Scan for the cell matching the given text and deliver its (X, Y) coordinate at center. 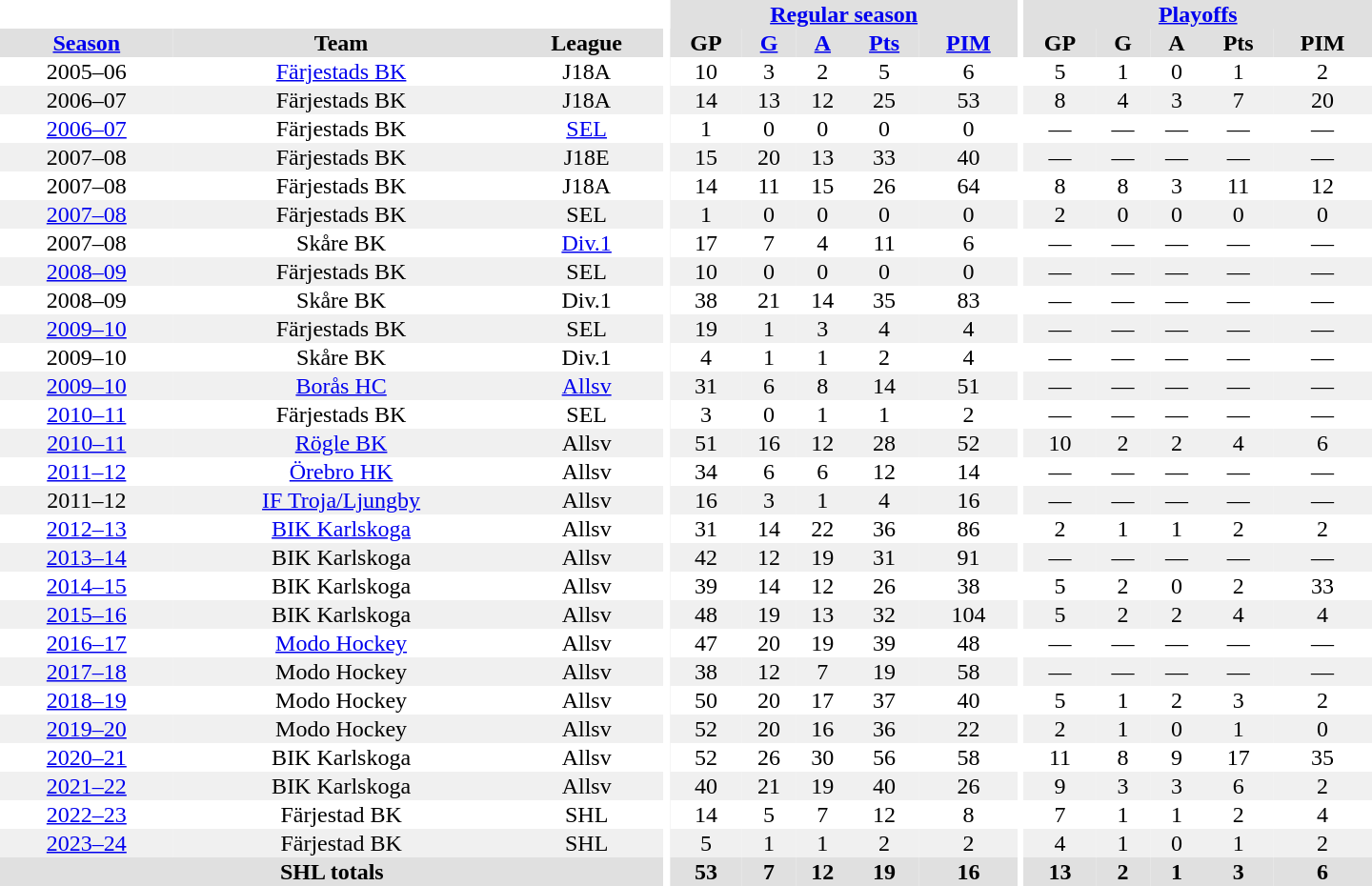
2016–17 (87, 643)
34 (706, 472)
Regular season (844, 14)
J18E (587, 157)
37 (884, 700)
2019–20 (87, 729)
42 (706, 557)
2022–23 (87, 815)
SHL totals (332, 872)
2021–22 (87, 786)
Season (87, 43)
IF Troja/Ljungby (341, 500)
30 (822, 757)
64 (969, 186)
47 (706, 643)
25 (884, 100)
2005–06 (87, 71)
Playoffs (1199, 14)
2012–13 (87, 529)
2017–18 (87, 672)
50 (706, 700)
2023–24 (87, 843)
2018–19 (87, 700)
83 (969, 300)
86 (969, 529)
2013–14 (87, 557)
2014–15 (87, 586)
32 (884, 614)
Team (341, 43)
League (587, 43)
2020–21 (87, 757)
91 (969, 557)
Rögle BK (341, 443)
28 (884, 443)
56 (884, 757)
104 (969, 614)
Borås HC (341, 386)
Örebro HK (341, 472)
2015–16 (87, 614)
